Provide the (X, Y) coordinate of the cell's center where the given text is located.  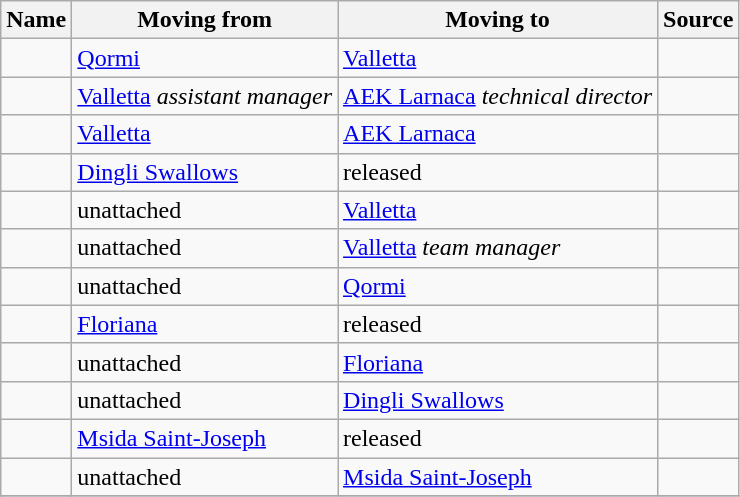
Source (698, 20)
Valletta assistant manager (205, 96)
Moving to (498, 20)
AEK Larnaca (498, 134)
Valletta team manager (498, 248)
AEK Larnaca technical director (498, 96)
Name (36, 20)
Moving from (205, 20)
